Search for the cell housing the specified text and yield its (x, y) center coordinate. 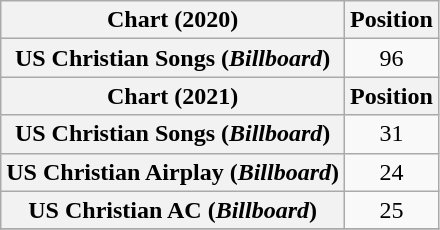
24 (392, 172)
25 (392, 210)
US Christian Airplay (Billboard) (173, 172)
Chart (2020) (173, 20)
96 (392, 58)
Chart (2021) (173, 96)
US Christian AC (Billboard) (173, 210)
31 (392, 134)
